Scan for the cell matching the given text and deliver its [X, Y] coordinate at center. 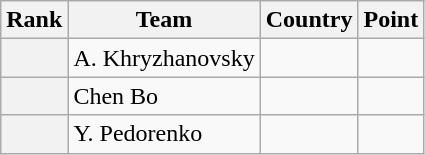
Rank [34, 20]
Team [164, 20]
A. Khryzhanovsky [164, 58]
Country [309, 20]
Y. Pedorenko [164, 134]
Point [391, 20]
Chen Bo [164, 96]
